Search for the cell housing the specified text and yield its [x, y] center coordinate. 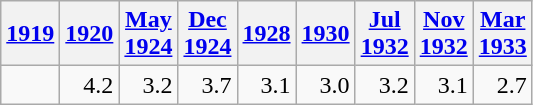
Dec1924 [208, 34]
1928 [266, 34]
2.7 [502, 85]
1919 [30, 34]
1930 [326, 34]
Jul1932 [384, 34]
4.2 [90, 85]
1920 [90, 34]
Mar1933 [502, 34]
May1924 [148, 34]
Nov1932 [444, 34]
3.0 [326, 85]
3.7 [208, 85]
